Pinpoint the cell where the given text exists, returning its (X, Y) midpoint coordinate. 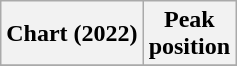
Chart (2022) (72, 34)
Peakposition (189, 34)
